Capture the cell that displays the provided text and extract its (x, y) central coordinate. 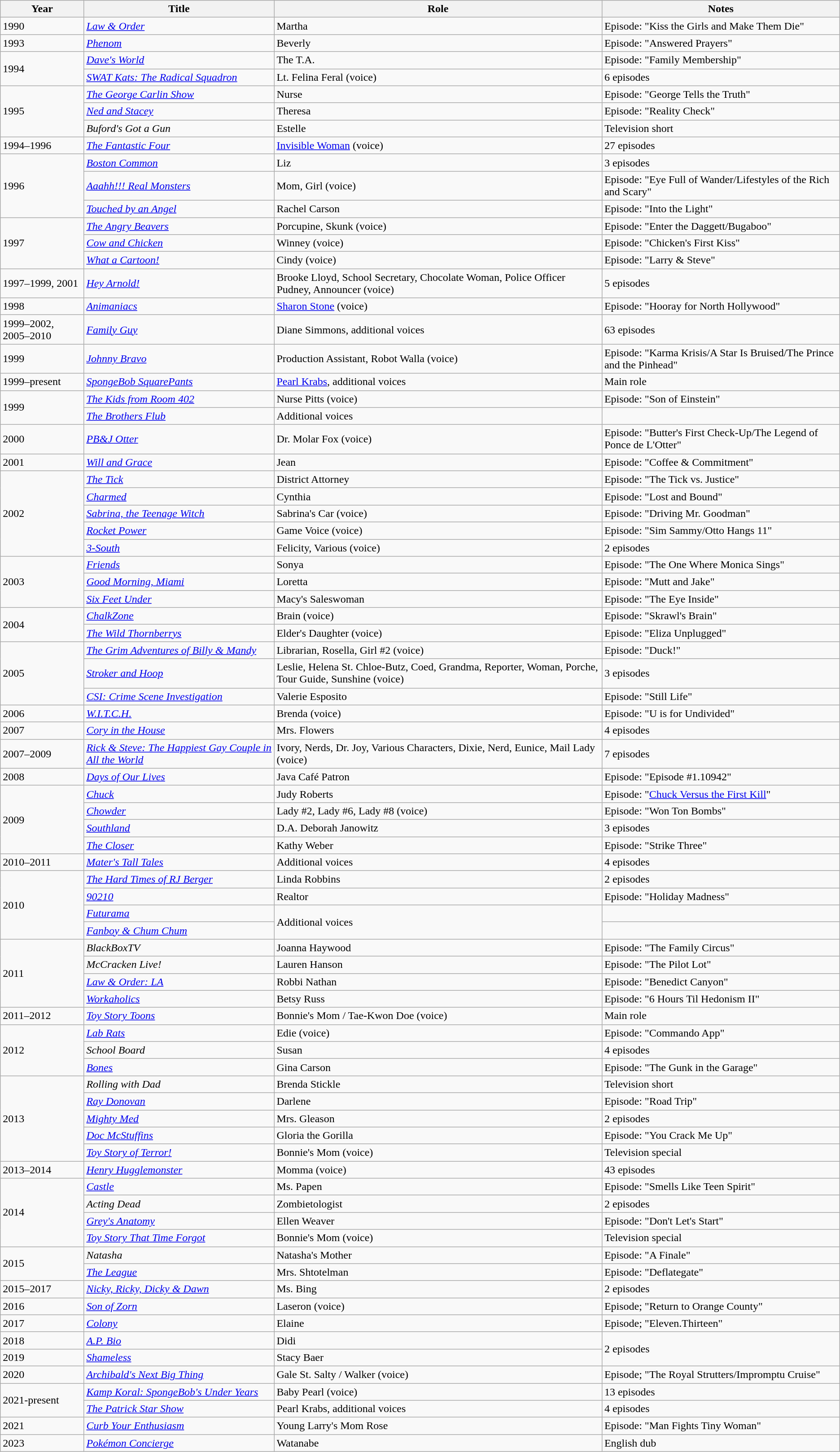
The Fantastic Four (179, 145)
Castle (179, 1187)
Episode: "Smells Like Teen Spirit" (721, 1187)
The League (179, 1272)
2017 (42, 1323)
Cow and Chicken (179, 243)
7 episodes (721, 754)
Darlene (438, 1101)
The Kids from Room 402 (179, 399)
Lt. Felina Feral (voice) (438, 77)
D.A. Deborah Janowitz (438, 828)
Mrs. Shtotelman (438, 1272)
Episode: "Strike Three" (721, 845)
Episode; "The Royal Strutters/Impromptu Cruise" (721, 1374)
Mom, Girl (voice) (438, 186)
Chowder (179, 811)
1994–1996 (42, 145)
Macy's Saleswoman (438, 599)
Production Assistant, Robot Walla (voice) (438, 359)
Six Feet Under (179, 599)
Watanabe (438, 1443)
Boston Common (179, 162)
SpongeBob SquarePants (179, 382)
Momma (voice) (438, 1170)
Episode; "Eleven.Thirteen" (721, 1323)
2023 (42, 1443)
Nurse Pitts (voice) (438, 399)
Episode: "The Family Circus" (721, 948)
Nurse (438, 94)
Rachel Carson (438, 209)
Episode: "Mutt and Jake" (721, 582)
The Hard Times of RJ Berger (179, 879)
Animaniacs (179, 306)
District Attorney (438, 479)
Episode: "Karma Krisis/A Star Is Bruised/The Prince and the Pinhead" (721, 359)
Bones (179, 1067)
Futurama (179, 914)
2014 (42, 1212)
2008 (42, 777)
Rolling with Dad (179, 1084)
The Patrick Star Show (179, 1409)
Episode; "Return to Orange County" (721, 1306)
2010 (42, 905)
Toy Story of Terror! (179, 1153)
The Closer (179, 845)
2016 (42, 1306)
Kamp Koral: SpongeBob's Under Years (179, 1391)
Friends (179, 565)
Acting Dead (179, 1204)
Will and Grace (179, 462)
School Board (179, 1050)
27 episodes (721, 145)
Felicity, Various (voice) (438, 548)
Grey's Anatomy (179, 1221)
2010–2011 (42, 862)
63 episodes (721, 329)
2000 (42, 439)
Episode: "The Gunk in the Garage" (721, 1067)
Realtor (438, 897)
2003 (42, 582)
3-South (179, 548)
90210 (179, 897)
SWAT Kats: The Radical Squadron (179, 77)
Cory in the House (179, 730)
Episode: "The One Where Monica Sings" (721, 565)
Young Larry's Mom Rose (438, 1426)
Charmed (179, 496)
2018 (42, 1340)
Son of Zorn (179, 1306)
Beverly (438, 43)
Episode: "Sim Sammy/Otto Hangs 11" (721, 530)
PB&J Otter (179, 439)
Mrs. Gleason (438, 1119)
Diane Simmons, additional voices (438, 329)
Winney (voice) (438, 243)
Hey Arnold! (179, 284)
Natasha (179, 1255)
Ms. Bing (438, 1289)
Cindy (voice) (438, 260)
Episode: "Won Ton Bombs" (721, 811)
Episode: "A Finale" (721, 1255)
Dr. Molar Fox (voice) (438, 439)
Buford's Got a Gun (179, 128)
Mater's Tall Tales (179, 862)
Episode: "Benedict Canyon" (721, 982)
Doc McStuffins (179, 1136)
Gina Carson (438, 1067)
Baby Pearl (voice) (438, 1391)
Leslie, Helena St. Chloe-Butz, Coed, Grandma, Reporter, Woman, Porche, Tour Guide, Sunshine (voice) (438, 673)
Fanboy & Chum Chum (179, 931)
1999–present (42, 382)
Episode: "Larry & Steve" (721, 260)
Episode: "Kiss the Girls and Make Them Die" (721, 26)
Ellen Weaver (438, 1221)
Shameless (179, 1357)
Episode: "Holiday Madness" (721, 897)
Episode: "Reality Check" (721, 111)
Porcupine, Skunk (voice) (438, 226)
Gloria the Gorilla (438, 1136)
Ned and Stacey (179, 111)
ChalkZone (179, 616)
2011 (42, 973)
Joanna Haywood (438, 948)
Good Morning, Miami (179, 582)
2021 (42, 1426)
43 episodes (721, 1170)
Stacy Baer (438, 1357)
Episode: "Butter's First Check-Up/The Legend of Ponce de L'Otter" (721, 439)
Nicky, Ricky, Dicky & Dawn (179, 1289)
Toy Story That Time Forgot (179, 1238)
Episode: "Chicken's First Kiss" (721, 243)
2001 (42, 462)
Episode: "Don't Let's Start" (721, 1221)
The Angry Beavers (179, 226)
Betsy Russ (438, 999)
2005 (42, 673)
2011–2012 (42, 1016)
Java Café Patron (438, 777)
2020 (42, 1374)
Episode: "You Crack Me Up" (721, 1136)
The T.A. (438, 60)
Brain (voice) (438, 616)
CSI: Crime Scene Investigation (179, 696)
Episode: "Lost and Bound" (721, 496)
Laseron (voice) (438, 1306)
Southland (179, 828)
Toy Story Toons (179, 1016)
Colony (179, 1323)
Episode: "Road Trip" (721, 1101)
1999–2002, 2005–2010 (42, 329)
Episode: "Still Life" (721, 696)
1990 (42, 26)
Liz (438, 162)
Pokémon Concierge (179, 1443)
1995 (42, 111)
Episode: "Into the Light" (721, 209)
Robbi Nathan (438, 982)
Ray Donovan (179, 1101)
Episode: "Duck!" (721, 650)
The Tick (179, 479)
The George Carlin Show (179, 94)
Lauren Hanson (438, 965)
Sabrina, the Teenage Witch (179, 513)
Law & Order (179, 26)
Librarian, Rosella, Girl #2 (voice) (438, 650)
Aaahh!!! Real Monsters (179, 186)
Curb Your Enthusiasm (179, 1426)
Episode: "Commando App" (721, 1033)
Episode: "Man Fights Tiny Woman" (721, 1426)
The Grim Adventures of Billy & Mandy (179, 650)
Episode: "The Eye Inside" (721, 599)
6 episodes (721, 77)
Susan (438, 1050)
English dub (721, 1443)
Kathy Weber (438, 845)
Lady #2, Lady #6, Lady #8 (voice) (438, 811)
McCracken Live! (179, 965)
Episode: "U is for Undivided" (721, 713)
Mrs. Flowers (438, 730)
Valerie Esposito (438, 696)
1994 (42, 69)
Natasha's Mother (438, 1255)
2013 (42, 1118)
Touched by an Angel (179, 209)
BlackBoxTV (179, 948)
Episode: "Skrawl's Brain" (721, 616)
2015–2017 (42, 1289)
Theresa (438, 111)
13 episodes (721, 1391)
2013–2014 (42, 1170)
Year (42, 9)
A.P. Bio (179, 1340)
Edie (voice) (438, 1033)
2002 (42, 513)
Episode: "Family Membership" (721, 60)
Episode: "Episode #1.10942" (721, 777)
Episode: "Eliza Unplugged" (721, 633)
Episode: "Coffee & Commitment" (721, 462)
Dave's World (179, 60)
Notes (721, 9)
2012 (42, 1050)
Elder's Daughter (voice) (438, 633)
Episode: "The Tick vs. Justice" (721, 479)
W.I.T.C.H. (179, 713)
Bonnie's Mom / Tae-Kwon Doe (voice) (438, 1016)
5 episodes (721, 284)
Rick & Steve: The Happiest Gay Couple in All the World (179, 754)
1993 (42, 43)
Judy Roberts (438, 794)
Phenom (179, 43)
Chuck (179, 794)
Brenda Stickle (438, 1084)
Loretta (438, 582)
Episode: "Eye Full of Wander/Lifestyles of the Rich and Scary" (721, 186)
Gale St. Salty / Walker (voice) (438, 1374)
Title (179, 9)
Episode: "Enter the Daggett/Bugaboo" (721, 226)
Lab Rats (179, 1033)
1996 (42, 186)
Mighty Med (179, 1119)
Episode: "George Tells the Truth" (721, 94)
Zombietologist (438, 1204)
Ivory, Nerds, Dr. Joy, Various Characters, Dixie, Nerd, Eunice, Mail Lady (voice) (438, 754)
Episode: "Son of Einstein" (721, 399)
Role (438, 9)
Sabrina's Car (voice) (438, 513)
1997 (42, 243)
Rocket Power (179, 530)
2004 (42, 625)
Brooke Lloyd, School Secretary, Chocolate Woman, Police Officer Pudney, Announcer (voice) (438, 284)
2007 (42, 730)
Elaine (438, 1323)
1997–1999, 2001 (42, 284)
1998 (42, 306)
Game Voice (voice) (438, 530)
Sonya (438, 565)
Family Guy (179, 329)
2021-present (42, 1400)
2015 (42, 1264)
Workaholics (179, 999)
Ms. Papen (438, 1187)
Episode: "The Pilot Lot" (721, 965)
The Wild Thornberrys (179, 633)
Days of Our Lives (179, 777)
Episode: "Deflategate" (721, 1272)
Jean (438, 462)
Estelle (438, 128)
2007–2009 (42, 754)
Episode: "Chuck Versus the First Kill" (721, 794)
Johnny Bravo (179, 359)
Stroker and Hoop (179, 673)
What a Cartoon! (179, 260)
Didi (438, 1340)
Archibald's Next Big Thing (179, 1374)
Cynthia (438, 496)
Martha (438, 26)
2009 (42, 819)
2006 (42, 713)
Brenda (voice) (438, 713)
Episode: "Driving Mr. Goodman" (721, 513)
2019 (42, 1357)
Invisible Woman (voice) (438, 145)
Linda Robbins (438, 879)
Sharon Stone (voice) (438, 306)
Henry Hugglemonster (179, 1170)
Episode: "Hooray for North Hollywood" (721, 306)
Law & Order: LA (179, 982)
The Brothers Flub (179, 416)
Episode: "6 Hours Til Hedonism II" (721, 999)
Episode: "Answered Prayers" (721, 43)
